Scan for the cell matching the given text and deliver its (X, Y) coordinate at center. 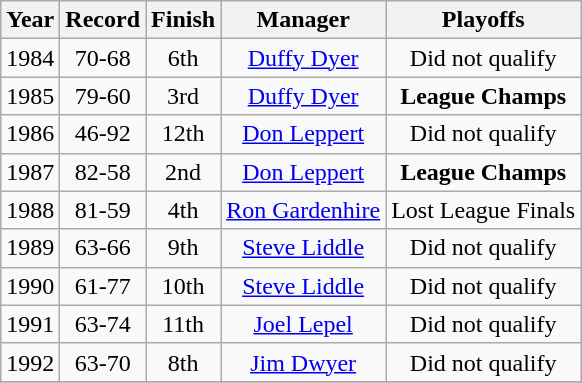
Year (30, 20)
Playoffs (484, 20)
1989 (30, 248)
Finish (184, 20)
8th (184, 362)
1985 (30, 96)
3rd (184, 96)
Joel Lepel (304, 324)
Record (103, 20)
2nd (184, 172)
63-70 (103, 362)
Jim Dwyer (304, 362)
Lost League Finals (484, 210)
1984 (30, 58)
1990 (30, 286)
61-77 (103, 286)
10th (184, 286)
9th (184, 248)
63-66 (103, 248)
1987 (30, 172)
79-60 (103, 96)
11th (184, 324)
46-92 (103, 134)
81-59 (103, 210)
82-58 (103, 172)
1988 (30, 210)
12th (184, 134)
70-68 (103, 58)
1991 (30, 324)
1992 (30, 362)
63-74 (103, 324)
Ron Gardenhire (304, 210)
4th (184, 210)
6th (184, 58)
Manager (304, 20)
1986 (30, 134)
